Find where the given text appears and provide that cell's center as (x, y) coordinate. 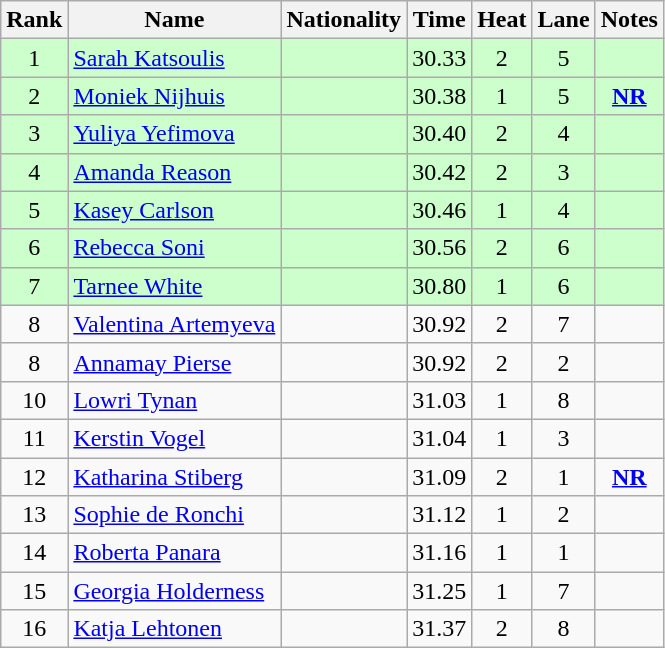
Kasey Carlson (174, 210)
Rank (34, 20)
15 (34, 591)
31.16 (440, 553)
Name (174, 20)
Katharina Stiberg (174, 477)
31.04 (440, 438)
31.37 (440, 629)
31.25 (440, 591)
13 (34, 515)
30.46 (440, 210)
Roberta Panara (174, 553)
Yuliya Yefimova (174, 134)
Rebecca Soni (174, 248)
10 (34, 400)
Sarah Katsoulis (174, 58)
12 (34, 477)
Notes (629, 20)
30.33 (440, 58)
Time (440, 20)
Moniek Nijhuis (174, 96)
Lane (564, 20)
Valentina Artemyeva (174, 324)
31.09 (440, 477)
30.56 (440, 248)
Tarnee White (174, 286)
Katja Lehtonen (174, 629)
11 (34, 438)
31.03 (440, 400)
Sophie de Ronchi (174, 515)
Nationality (344, 20)
Heat (502, 20)
30.80 (440, 286)
Georgia Holderness (174, 591)
30.42 (440, 172)
31.12 (440, 515)
Annamay Pierse (174, 362)
14 (34, 553)
30.38 (440, 96)
30.40 (440, 134)
16 (34, 629)
Amanda Reason (174, 172)
Lowri Tynan (174, 400)
Kerstin Vogel (174, 438)
